Capture the cell that displays the provided text and extract its (x, y) central coordinate. 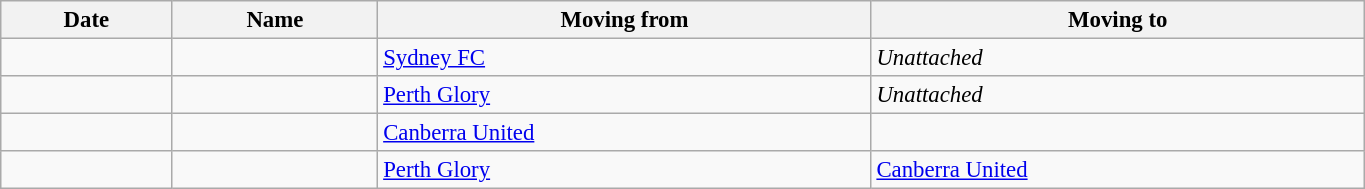
Name (275, 20)
Sydney FC (624, 58)
Moving from (624, 20)
Date (86, 20)
Moving to (1118, 20)
